Provide the (x, y) coordinate of the cell's center where the given text is located.  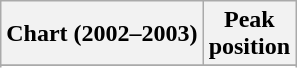
Chart (2002–2003) (102, 34)
Peakposition (249, 34)
